Locate the cell with the specified text and output its (x, y) center coordinate. 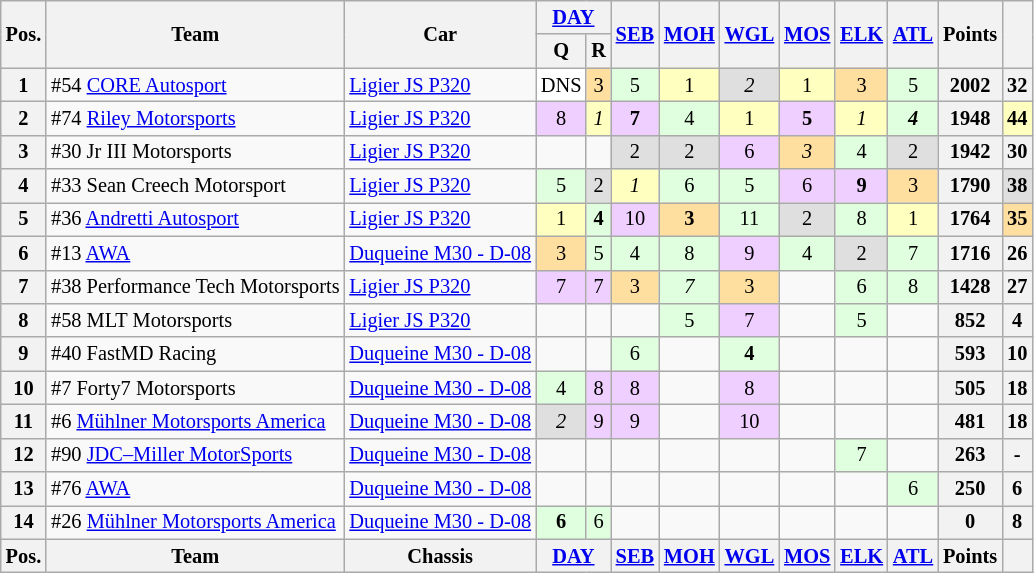
1428 (970, 287)
505 (970, 388)
#54 CORE Autosport (195, 85)
#58 MLT Motorsports (195, 320)
Q (561, 51)
R (598, 51)
1790 (970, 186)
#36 Andretti Autosport (195, 219)
44 (1017, 118)
#6 Mühlner Motorsports America (195, 421)
Car (440, 34)
Chassis (440, 556)
#74 Riley Motorsports (195, 118)
DNS (561, 85)
#38 Performance Tech Motorsports (195, 287)
#90 JDC–Miller MotorSports (195, 455)
13 (24, 489)
#30 Jr III Motorsports (195, 152)
14 (24, 522)
263 (970, 455)
1942 (970, 152)
#7 Forty7 Motorsports (195, 388)
30 (1017, 152)
27 (1017, 287)
#13 AWA (195, 253)
0 (970, 522)
38 (1017, 186)
32 (1017, 85)
1764 (970, 219)
481 (970, 421)
852 (970, 320)
#26 Mühlner Motorsports America (195, 522)
26 (1017, 253)
250 (970, 489)
1716 (970, 253)
#33 Sean Creech Motorsport (195, 186)
593 (970, 354)
#40 FastMD Racing (195, 354)
- (1017, 455)
12 (24, 455)
1948 (970, 118)
2002 (970, 85)
35 (1017, 219)
#76 AWA (195, 489)
